Locate the cell with the specified text and output its (X, Y) center coordinate. 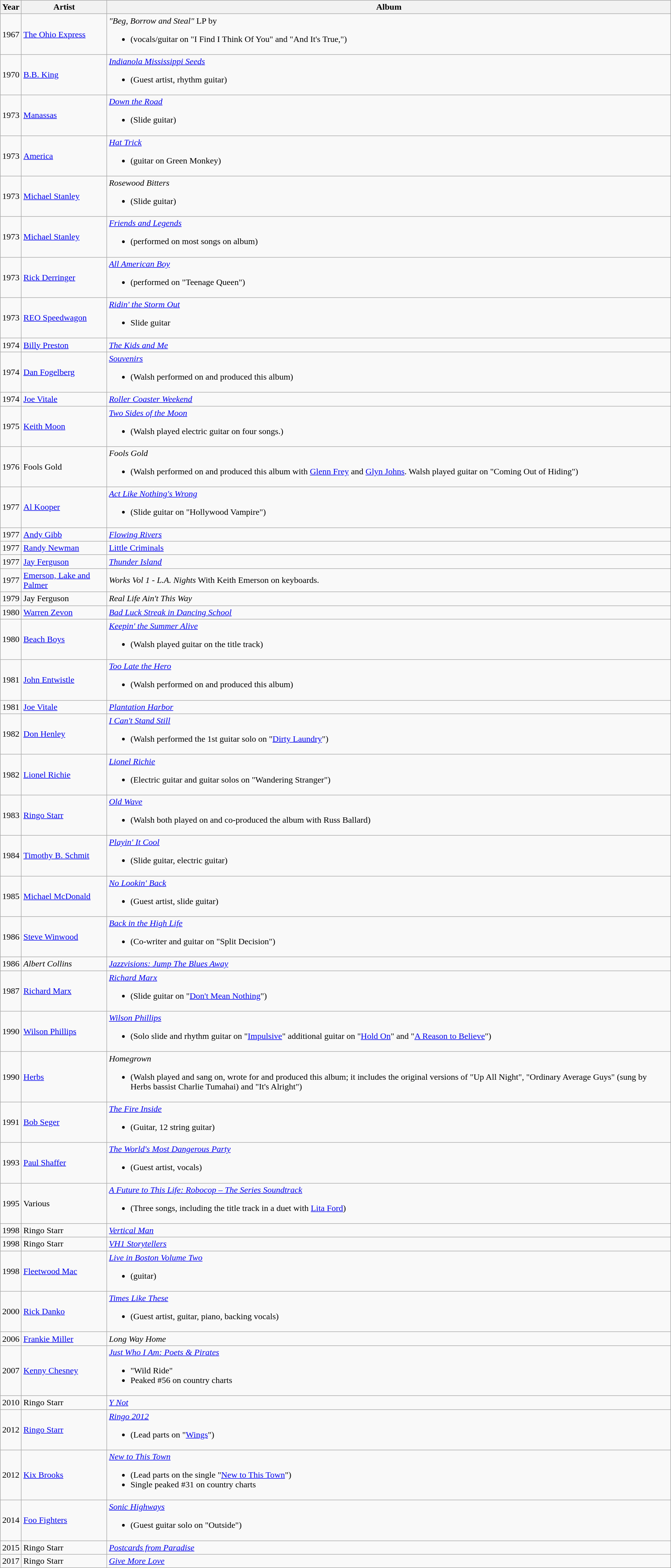
Souvenirs(Walsh performed on and produced this album) (389, 372)
The Ohio Express (65, 34)
The World's Most Dangerous Party(Guest artist, vocals) (389, 1163)
Michael McDonald (65, 896)
2006 (11, 1339)
1995 (11, 1203)
Fools Gold(Walsh performed on and produced this album with Glenn Frey and Glyn Johns. Walsh played guitar on "Coming Out of Hiding") (389, 467)
1983 (11, 815)
1975 (11, 426)
"Beg, Borrow and Steal" LP by(vocals/guitar on "I Find I Think Of You" and "And It's True,") (389, 34)
REO Speedwagon (65, 318)
Artist (65, 7)
1979 (11, 599)
The Kids and Me (389, 345)
Richard Marx(Slide guitar on "Don't Mean Nothing") (389, 991)
Fools Gold (65, 467)
Postcards from Paradise (389, 1548)
Works Vol 1 - L.A. Nights With Keith Emerson on keyboards. (389, 580)
Dan Fogelberg (65, 372)
Rick Derringer (65, 277)
2000 (11, 1311)
Kenny Chesney (65, 1370)
Manassas (65, 115)
Give More Love (389, 1561)
Y Not (389, 1402)
Billy Preston (65, 345)
Foo Fighters (65, 1521)
Sonic Highways(Guest guitar solo on "Outside") (389, 1521)
All American Boy(performed on "Teenage Queen") (389, 277)
Keith Moon (65, 426)
1991 (11, 1122)
Richard Marx (65, 991)
Back in the High Life(Co-writer and guitar on "Split Decision") (389, 937)
2014 (11, 1521)
Emerson, Lake and Palmer (65, 580)
Year (11, 7)
Too Late the Hero(Walsh performed on and produced this album) (389, 680)
Bad Luck Streak in Dancing School (389, 612)
Thunder Island (389, 562)
Hat Trick(guitar on Green Monkey) (389, 156)
1984 (11, 855)
1970 (11, 75)
Flowing Rivers (389, 534)
America (65, 156)
Album (389, 7)
VH1 Storytellers (389, 1244)
New to This Town(Lead parts on the single "New to This Town")Single peaked #31 on country charts (389, 1475)
John Entwistle (65, 680)
Roller Coaster Weekend (389, 399)
A Future to This Life: Robocop – The Series Soundtrack(Three songs, including the title track in a duet with Lita Ford) (389, 1203)
Don Henley (65, 734)
Act Like Nothing's Wrong(Slide guitar on "Hollywood Vampire") (389, 508)
Just Who I Am: Poets & Pirates"Wild Ride"Peaked #56 on country charts (389, 1370)
Andy Gibb (65, 534)
Little Criminals (389, 548)
2015 (11, 1548)
Indianola Mississippi Seeds(Guest artist, rhythm guitar) (389, 75)
Various (65, 1203)
Wilson Phillips (65, 1032)
Times Like These(Guest artist, guitar, piano, backing vocals) (389, 1311)
Real Life Ain't This Way (389, 599)
Rick Danko (65, 1311)
1967 (11, 34)
Plantation Harbor (389, 707)
Keepin' the Summer Alive(Walsh played guitar on the title track) (389, 640)
Lionel Richie(Electric guitar and guitar solos on "Wandering Stranger") (389, 774)
Down the Road(Slide guitar) (389, 115)
Herbs (65, 1077)
2007 (11, 1370)
I Can't Stand Still(Walsh performed the 1st guitar solo on "Dirty Laundry") (389, 734)
2010 (11, 1402)
Live in Boston Volume Two(guitar) (389, 1271)
Friends and Legends(performed on most songs on album) (389, 237)
Randy Newman (65, 548)
1976 (11, 467)
Long Way Home (389, 1339)
Al Kooper (65, 508)
Bob Seger (65, 1122)
Playin' It Cool(Slide guitar, electric guitar) (389, 855)
The Fire Inside(Guitar, 12 string guitar) (389, 1122)
Albert Collins (65, 964)
No Lookin' Back(Guest artist, slide guitar) (389, 896)
Ringo 2012(Lead parts on "Wings") (389, 1430)
1987 (11, 991)
Timothy B. Schmit (65, 855)
B.B. King (65, 75)
Wilson Phillips(Solo slide and rhythm guitar on "Impulsive" additional guitar on "Hold On" and "A Reason to Believe") (389, 1032)
1993 (11, 1163)
Warren Zevon (65, 612)
Paul Shaffer (65, 1163)
1985 (11, 896)
Frankie Miller (65, 1339)
Steve Winwood (65, 937)
Jazzvisions: Jump The Blues Away (389, 964)
2017 (11, 1561)
Beach Boys (65, 640)
Ridin' the Storm OutSlide guitar (389, 318)
Lionel Richie (65, 774)
Fleetwood Mac (65, 1271)
Two Sides of the Moon(Walsh played electric guitar on four songs.) (389, 426)
Rosewood Bitters(Slide guitar) (389, 196)
Kix Brooks (65, 1475)
Old Wave(Walsh both played on and co-produced the album with Russ Ballard) (389, 815)
Vertical Man (389, 1230)
